Search for the cell housing the specified text and yield its (X, Y) center coordinate. 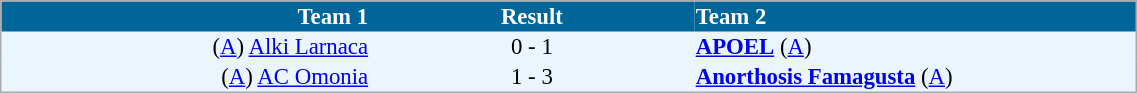
Anorthosis Famagusta (A) (916, 77)
1 - 3 (532, 77)
(A) Alki Larnaca (186, 47)
0 - 1 (532, 47)
Team 1 (186, 16)
Result (532, 16)
(A) AC Omonia (186, 77)
Team 2 (916, 16)
APOEL (A) (916, 47)
